Identify which cell holds the provided text, then report its (x, y) central coordinate. 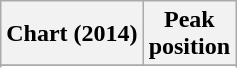
Peakposition (189, 34)
Chart (2014) (72, 34)
